Search for the cell housing the specified text and yield its (X, Y) center coordinate. 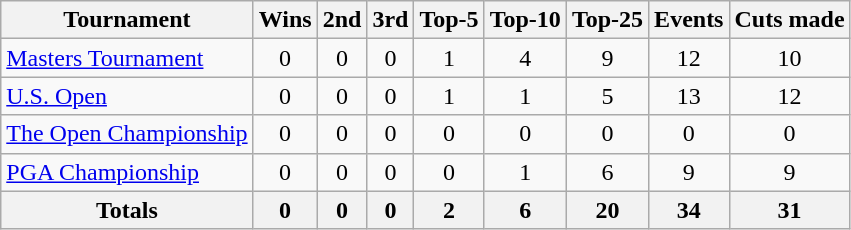
10 (790, 58)
U.S. Open (127, 96)
Tournament (127, 20)
Wins (285, 20)
Totals (127, 210)
3rd (390, 20)
5 (607, 96)
Cuts made (790, 20)
34 (689, 210)
Top-10 (525, 20)
Top-5 (449, 20)
Top-25 (607, 20)
Masters Tournament (127, 58)
The Open Championship (127, 134)
Events (689, 20)
2nd (342, 20)
PGA Championship (127, 172)
20 (607, 210)
4 (525, 58)
2 (449, 210)
31 (790, 210)
13 (689, 96)
